For the text-containing cell, return its midpoint in [X, Y] coordinate format. 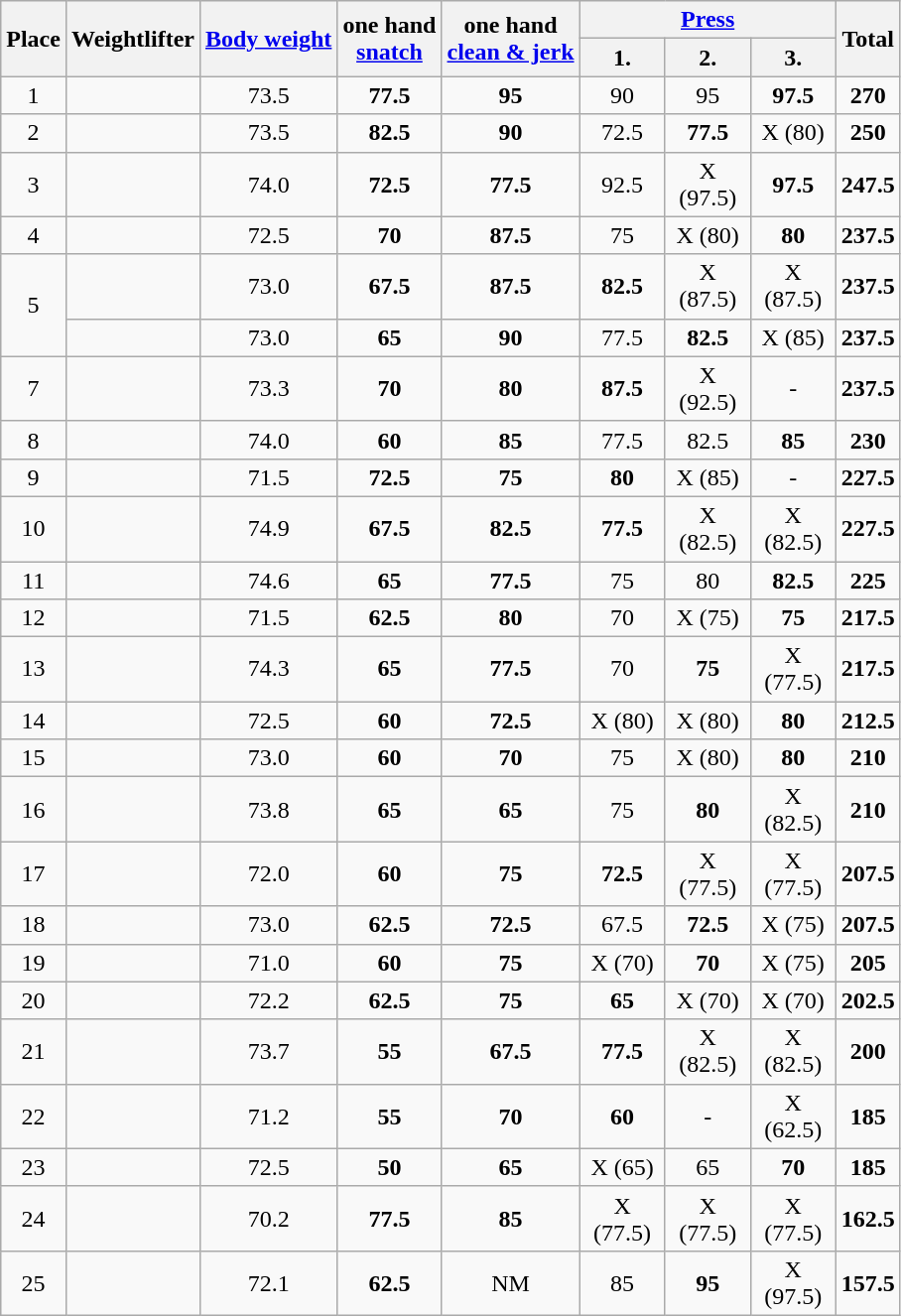
73.3 [268, 389]
250 [867, 133]
11 [34, 581]
5 [34, 306]
NM [510, 1282]
3. [793, 58]
73.8 [268, 810]
247.5 [867, 185]
50 [389, 1167]
15 [34, 758]
Press [708, 20]
1 [34, 95]
one handclean & jerk [510, 39]
71.0 [268, 963]
X (62.5) [793, 1116]
7 [34, 389]
14 [34, 721]
24 [34, 1219]
200 [867, 1052]
21 [34, 1052]
X (65) [622, 1167]
74.9 [268, 528]
74.6 [268, 581]
23 [34, 1167]
71.2 [268, 1116]
212.5 [867, 721]
1. [622, 58]
12 [34, 618]
one handsnatch [389, 39]
22 [34, 1116]
25 [34, 1282]
225 [867, 581]
74.3 [268, 669]
18 [34, 925]
270 [867, 95]
4 [34, 235]
162.5 [867, 1219]
Weightlifter [133, 39]
205 [867, 963]
2 [34, 133]
202.5 [867, 1000]
Body weight [268, 39]
72.0 [268, 873]
16 [34, 810]
92.5 [622, 185]
13 [34, 669]
8 [34, 440]
157.5 [867, 1282]
3 [34, 185]
Place [34, 39]
2. [708, 58]
X (92.5) [708, 389]
70.2 [268, 1219]
9 [34, 477]
72.2 [268, 1000]
19 [34, 963]
73.7 [268, 1052]
17 [34, 873]
20 [34, 1000]
72.1 [268, 1282]
Total [867, 39]
10 [34, 528]
230 [867, 440]
